Determine the (X, Y) coordinate at the center of the cell enclosing the given text.  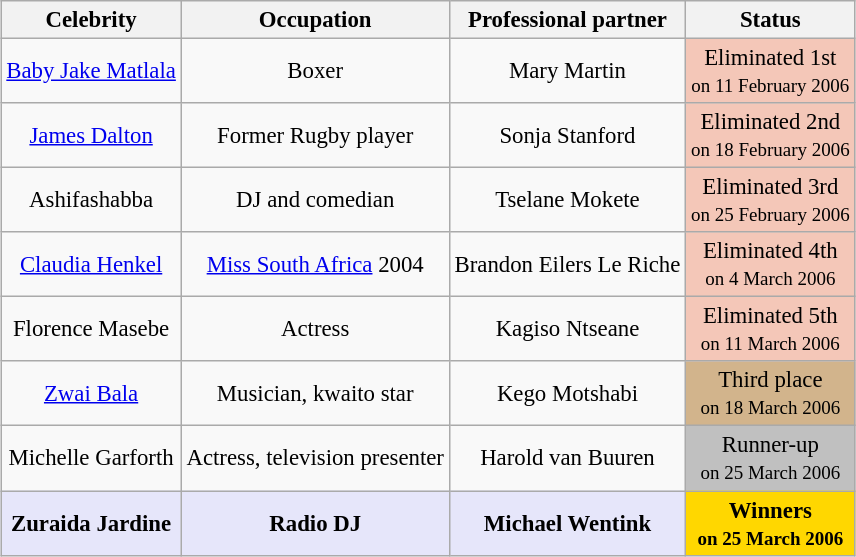
Occupation (315, 20)
Harold van Buuren (567, 458)
Eliminated 5thon 11 March 2006 (770, 330)
Former Rugby player (315, 136)
Eliminated 2ndon 18 February 2006 (770, 136)
Kagiso Ntseane (567, 330)
Celebrity (91, 20)
Michael Wentink (567, 522)
Kego Motshabi (567, 394)
Sonja Stanford (567, 136)
Third placeon 18 March 2006 (770, 394)
Zuraida Jardine (91, 522)
Baby Jake Matlala (91, 70)
Florence Masebe (91, 330)
Runner-upon 25 March 2006 (770, 458)
Brandon Eilers Le Riche (567, 264)
Claudia Henkel (91, 264)
DJ and comedian (315, 200)
Actress, television presenter (315, 458)
Boxer (315, 70)
Miss South Africa 2004 (315, 264)
Eliminated 1ston 11 February 2006 (770, 70)
Winnerson 25 March 2006 (770, 522)
James Dalton (91, 136)
Eliminated 3rdon 25 February 2006 (770, 200)
Professional partner (567, 20)
Eliminated 4thon 4 March 2006 (770, 264)
Tselane Mokete (567, 200)
Actress (315, 330)
Status (770, 20)
Mary Martin (567, 70)
Ashifashabba (91, 200)
Michelle Garforth (91, 458)
Zwai Bala (91, 394)
Musician, kwaito star (315, 394)
Radio DJ (315, 522)
